Search for the cell housing the specified text and yield its [x, y] center coordinate. 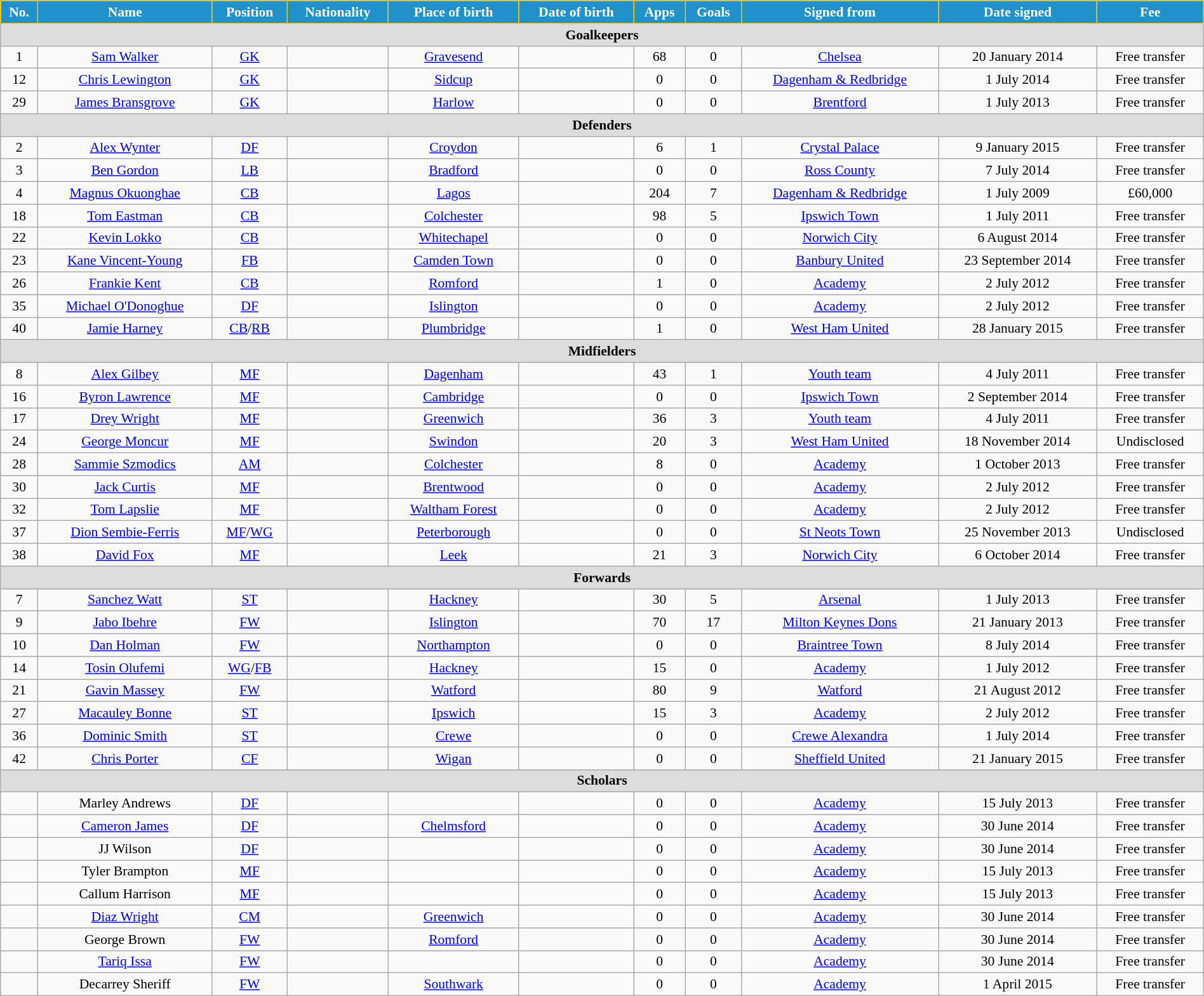
Defenders [602, 125]
Marley Andrews [125, 804]
Northampton [453, 646]
68 [659, 57]
7 July 2014 [1018, 171]
Peterborough [453, 533]
Name [125, 12]
AM [250, 465]
26 [19, 284]
Alex Wynter [125, 148]
David Fox [125, 555]
Sanchez Watt [125, 600]
St Neots Town [839, 533]
70 [659, 623]
Tosin Olufemi [125, 668]
Scholars [602, 781]
Ben Gordon [125, 171]
14 [19, 668]
Midfielders [602, 352]
Date of birth [577, 12]
40 [19, 329]
18 November 2014 [1018, 442]
Fee [1150, 12]
21 January 2015 [1018, 759]
Macauley Bonne [125, 714]
28 [19, 465]
Tariq Issa [125, 962]
Ipswich [453, 714]
21 January 2013 [1018, 623]
22 [19, 238]
16 [19, 397]
Chris Lewington [125, 80]
JJ Wilson [125, 849]
Place of birth [453, 12]
Crewe [453, 736]
23 [19, 261]
Position [250, 12]
CB/RB [250, 329]
12 [19, 80]
1 July 2011 [1018, 216]
Brentwood [453, 487]
Date signed [1018, 12]
Leek [453, 555]
Arsenal [839, 600]
Dominic Smith [125, 736]
Tom Eastman [125, 216]
43 [659, 374]
Camden Town [453, 261]
LB [250, 171]
Dan Holman [125, 646]
Braintree Town [839, 646]
Gravesend [453, 57]
42 [19, 759]
Frankie Kent [125, 284]
Michael O'Donoghue [125, 306]
Forwards [602, 578]
Croydon [453, 148]
Tom Lapslie [125, 510]
Swindon [453, 442]
4 [19, 193]
MF/WG [250, 533]
WG/FB [250, 668]
Chelmsford [453, 827]
1 July 2012 [1018, 668]
Magnus Okuonghae [125, 193]
Crystal Palace [839, 148]
27 [19, 714]
Sheffield United [839, 759]
Jamie Harney [125, 329]
Callum Harrison [125, 894]
Goals [713, 12]
Cameron James [125, 827]
1 October 2013 [1018, 465]
10 [19, 646]
18 [19, 216]
35 [19, 306]
James Bransgrove [125, 103]
Plumbridge [453, 329]
Chris Porter [125, 759]
Drey Wright [125, 419]
Wigan [453, 759]
Kevin Lokko [125, 238]
Diaz Wright [125, 917]
29 [19, 103]
Byron Lawrence [125, 397]
9 January 2015 [1018, 148]
98 [659, 216]
Sammie Szmodics [125, 465]
24 [19, 442]
Chelsea [839, 57]
Brentford [839, 103]
204 [659, 193]
Dagenham [453, 374]
Waltham Forest [453, 510]
George Moncur [125, 442]
20 [659, 442]
Nationality [338, 12]
6 August 2014 [1018, 238]
Goalkeepers [602, 35]
32 [19, 510]
Lagos [453, 193]
Bradford [453, 171]
28 January 2015 [1018, 329]
Southwark [453, 985]
2 [19, 148]
Ross County [839, 171]
Sam Walker [125, 57]
No. [19, 12]
Gavin Massey [125, 691]
Jabo Ibehre [125, 623]
Milton Keynes Dons [839, 623]
Kane Vincent-Young [125, 261]
Whitechapel [453, 238]
Dion Sembie-Ferris [125, 533]
37 [19, 533]
2 September 2014 [1018, 397]
Crewe Alexandra [839, 736]
CF [250, 759]
£60,000 [1150, 193]
Decarrey Sheriff [125, 985]
8 July 2014 [1018, 646]
Banbury United [839, 261]
Jack Curtis [125, 487]
Alex Gilbey [125, 374]
Apps [659, 12]
38 [19, 555]
Tyler Brampton [125, 872]
1 July 2009 [1018, 193]
23 September 2014 [1018, 261]
20 January 2014 [1018, 57]
CM [250, 917]
6 October 2014 [1018, 555]
80 [659, 691]
Harlow [453, 103]
25 November 2013 [1018, 533]
Signed from [839, 12]
FB [250, 261]
Cambridge [453, 397]
21 August 2012 [1018, 691]
George Brown [125, 940]
6 [659, 148]
1 April 2015 [1018, 985]
Sidcup [453, 80]
